For the text-containing cell, return its midpoint in [X, Y] coordinate format. 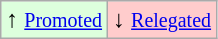
↓ Relegated [162, 20]
↑ Promoted [54, 20]
